Extract the [X, Y] coordinate from the center of the cell holding the provided text.  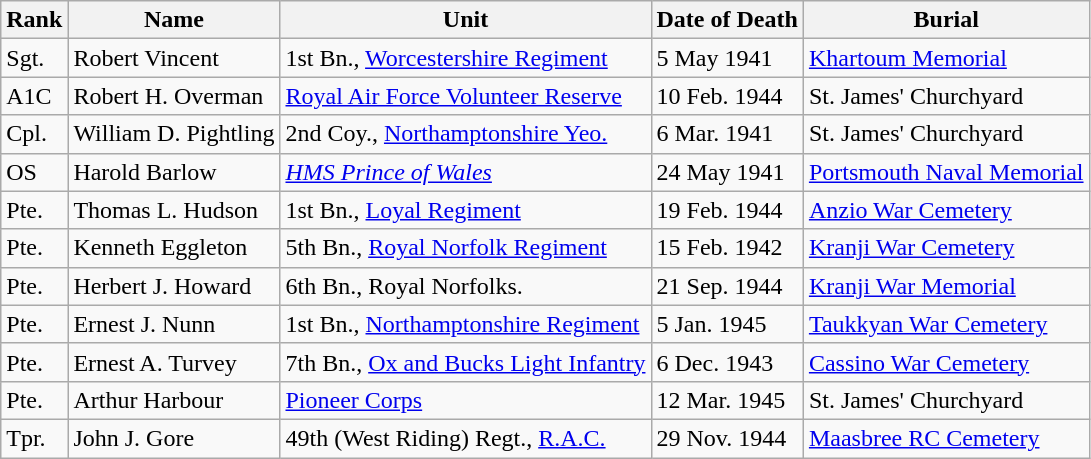
Tpr. [34, 438]
Maasbree RC Cemetery [946, 438]
5th Bn., Royal Norfolk Regiment [466, 248]
Anzio War Cemetery [946, 210]
OS [34, 172]
1st Bn., Worcestershire Regiment [466, 58]
HMS Prince of Wales [466, 172]
William D. Pightling [174, 134]
Kranji War Cemetery [946, 248]
6th Bn., Royal Norfolks. [466, 286]
Burial [946, 20]
6 Mar. 1941 [727, 134]
Ernest J. Nunn [174, 324]
A1C [34, 96]
15 Feb. 1942 [727, 248]
Cassino War Cemetery [946, 362]
1st Bn., Northamptonshire Regiment [466, 324]
10 Feb. 1944 [727, 96]
Robert H. Overman [174, 96]
Ernest A. Turvey [174, 362]
49th (West Riding) Regt., R.A.C. [466, 438]
Pioneer Corps [466, 400]
21 Sep. 1944 [727, 286]
19 Feb. 1944 [727, 210]
Thomas L. Hudson [174, 210]
Royal Air Force Volunteer Reserve [466, 96]
John J. Gore [174, 438]
Robert Vincent [174, 58]
12 Mar. 1945 [727, 400]
Taukkyan War Cemetery [946, 324]
Kenneth Eggleton [174, 248]
Cpl. [34, 134]
Name [174, 20]
Kranji War Memorial [946, 286]
2nd Coy., Northamptonshire Yeo. [466, 134]
Portsmouth Naval Memorial [946, 172]
Harold Barlow [174, 172]
29 Nov. 1944 [727, 438]
6 Dec. 1943 [727, 362]
Rank [34, 20]
Arthur Harbour [174, 400]
24 May 1941 [727, 172]
Herbert J. Howard [174, 286]
Unit [466, 20]
5 Jan. 1945 [727, 324]
1st Bn., Loyal Regiment [466, 210]
Khartoum Memorial [946, 58]
Date of Death [727, 20]
7th Bn., Ox and Bucks Light Infantry [466, 362]
Sgt. [34, 58]
5 May 1941 [727, 58]
